Determine the [X, Y] coordinate at the center of the cell enclosing the given text.  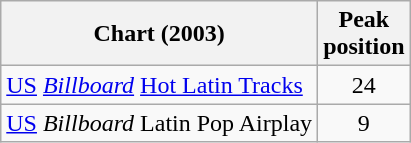
9 [364, 123]
US Billboard Latin Pop Airplay [160, 123]
Peakposition [364, 34]
Chart (2003) [160, 34]
24 [364, 85]
US Billboard Hot Latin Tracks [160, 85]
